Provide the (x, y) coordinate of the cell's center where the given text is located.  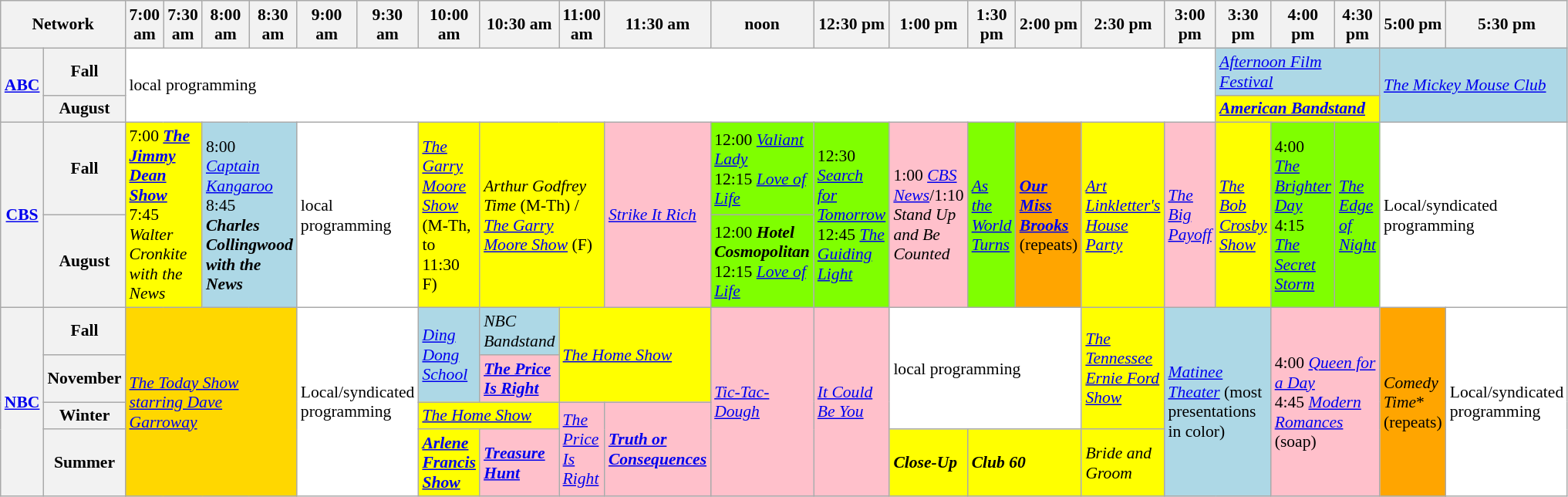
Arlene Francis Show (449, 463)
2:30 pm (1123, 25)
2:00 pm (1049, 25)
Art Linkletter's House Party (1123, 215)
Ding Dong School (449, 355)
4:00 pm (1303, 25)
4:30 pm (1357, 25)
12:30 pm (851, 25)
12:00 Valiant Lady12:15 Love of Life (762, 169)
8:00 am (225, 25)
Arthur Godfrey Time (M-Th) / The Garry Moore Show (F) (542, 215)
8:30 am (273, 25)
CBS (22, 215)
8:00 Captain Kangaroo8:45 Charles Collingwood with the News (250, 215)
The Big Payoff (1189, 215)
NBC (22, 402)
The Tennessee Ernie Ford Show (1123, 369)
noon (762, 25)
As the World Turns (992, 215)
Truth or Consequences (657, 449)
The Mickey Mouse Club (1473, 85)
Tic-Tac-Dough (762, 402)
Club 60 (1025, 463)
1:30 pm (992, 25)
10:00 am (449, 25)
7:00 The Jimmy Dean Show7:45 Walter Cronkite with the News (164, 215)
5:00 pm (1413, 25)
10:30 am (519, 25)
3:30 pm (1243, 25)
11:00 am (582, 25)
Close-Up (929, 463)
11:30 am (657, 25)
November (84, 378)
4:00 The Brighter Day4:15 The Secret Storm (1303, 215)
NBC Bandstand (519, 332)
12:30 Search for Tomorrow12:45 The Guiding Light (851, 215)
Summer (84, 463)
7:30 am (183, 25)
9:00 am (327, 25)
7:00 am (144, 25)
The Today Show starring Dave Garroway (211, 402)
Matinee Theater (most presentations in color) (1217, 402)
1:00 pm (929, 25)
Our Miss Brooks (repeats) (1049, 215)
Treasure Hunt (519, 463)
9:30 am (387, 25)
The Edge of Night (1357, 215)
3:00 pm (1189, 25)
Afternoon Film Festival (1297, 71)
Bride and Groom (1123, 463)
5:30 pm (1507, 25)
It Could Be You (851, 402)
The Bob Crosby Show (1243, 215)
ABC (22, 85)
Network (63, 25)
American Bandstand (1297, 109)
Winter (84, 416)
1:00 CBS News/1:10 Stand Up and Be Counted (929, 215)
Strike It Rich (657, 215)
Comedy Time* (repeats) (1413, 402)
12:00 Hotel Cosmopolitan12:15 Love of Life (762, 262)
4:00 Queen for a Day4:45 Modern Romances (soap) (1325, 402)
The Garry Moore Show (M-Th, to 11:30 F) (449, 215)
